Capture the cell that displays the provided text and extract its (X, Y) central coordinate. 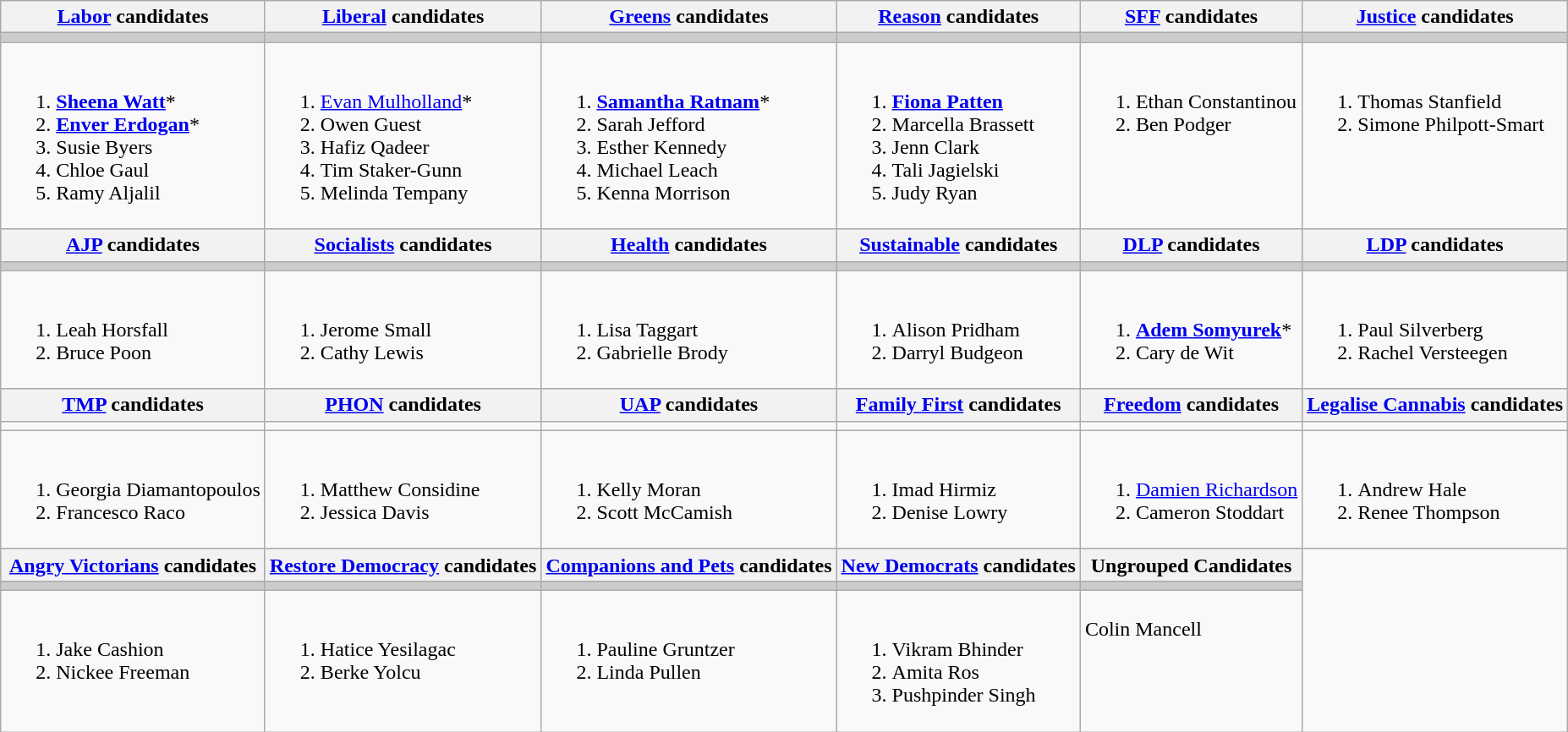
LDP candidates (1435, 245)
Legalise Cannabis candidates (1435, 405)
Family First candidates (958, 405)
Damien RichardsonCameron Stoddart (1191, 489)
Alison PridhamDarryl Budgeon (958, 330)
Vikram BhinderAmita RosPushpinder Singh (958, 661)
Kelly MoranScott McCamish (688, 489)
Evan Mulholland*Owen GuestHafiz QadeerTim Staker-GunnMelinda Tempany (403, 135)
TMP candidates (134, 405)
Samantha Ratnam*Sarah JeffordEsther KennedyMichael LeachKenna Morrison (688, 135)
Andrew HaleRenee Thompson (1435, 489)
Socialists candidates (403, 245)
AJP candidates (134, 245)
Reason candidates (958, 17)
Health candidates (688, 245)
Labor candidates (134, 17)
Fiona PattenMarcella BrassettJenn ClarkTali JagielskiJudy Ryan (958, 135)
Paul SilverbergRachel Versteegen (1435, 330)
Leah HorsfallBruce Poon (134, 330)
UAP candidates (688, 405)
Freedom candidates (1191, 405)
New Democrats candidates (958, 565)
Adem Somyurek*Cary de Wit (1191, 330)
Greens candidates (688, 17)
Jerome SmallCathy Lewis (403, 330)
Justice candidates (1435, 17)
Ethan ConstantinouBen Podger (1191, 135)
Liberal candidates (403, 17)
Hatice YesilagacBerke Yolcu (403, 661)
Ungrouped Candidates (1191, 565)
Colin Mancell (1191, 661)
Jake CashionNickee Freeman (134, 661)
Imad HirmizDenise Lowry (958, 489)
Lisa TaggartGabrielle Brody (688, 330)
Sustainable candidates (958, 245)
Sheena Watt*Enver Erdogan*Susie ByersChloe GaulRamy Aljalil (134, 135)
Angry Victorians candidates (134, 565)
Companions and Pets candidates (688, 565)
PHON candidates (403, 405)
Matthew ConsidineJessica Davis (403, 489)
Pauline GruntzerLinda Pullen (688, 661)
Georgia DiamantopoulosFrancesco Raco (134, 489)
Thomas StanfieldSimone Philpott-Smart (1435, 135)
DLP candidates (1191, 245)
Restore Democracy candidates (403, 565)
SFF candidates (1191, 17)
